Detect which cell encompasses the target text, then output its (x, y) center coordinate. 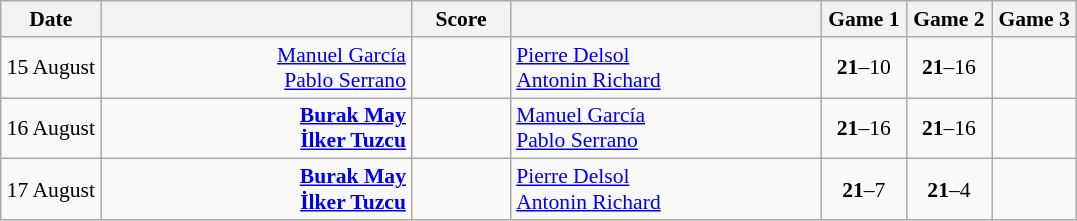
17 August (51, 190)
Game 1 (864, 19)
Game 3 (1034, 19)
21–7 (864, 190)
Date (51, 19)
21–10 (864, 68)
16 August (51, 128)
21–4 (948, 190)
15 August (51, 68)
Score (461, 19)
Game 2 (948, 19)
